Extract the [X, Y] coordinate from the center of the cell holding the provided text.  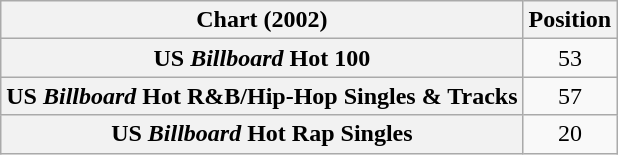
US Billboard Hot 100 [262, 58]
Position [570, 20]
US Billboard Hot R&B/Hip-Hop Singles & Tracks [262, 96]
20 [570, 134]
US Billboard Hot Rap Singles [262, 134]
Chart (2002) [262, 20]
53 [570, 58]
57 [570, 96]
